Output the [X, Y] coordinate of the center of the cell containing the given text.  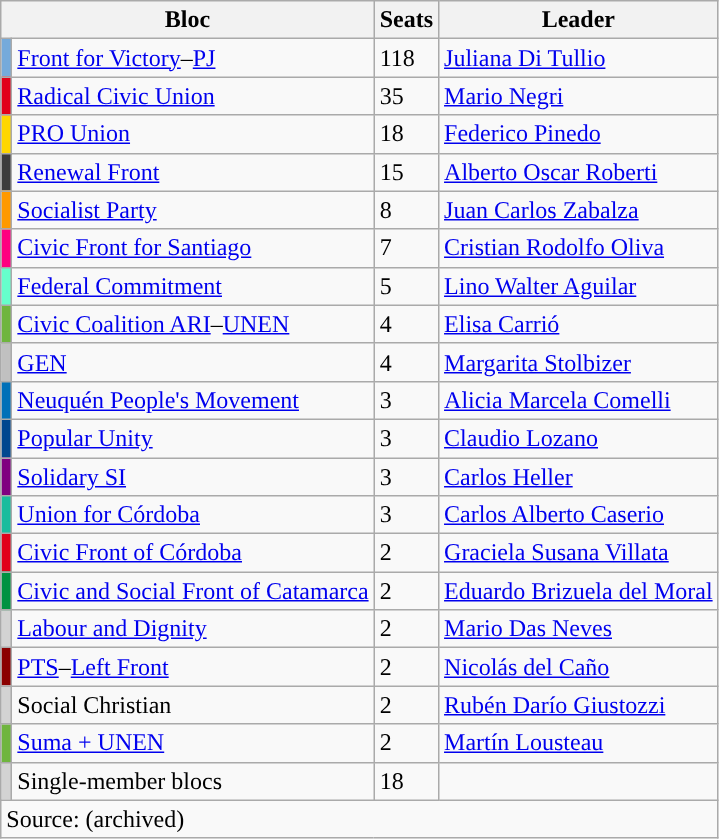
Juan Carlos Zabalza [579, 210]
Front for Victory–PJ [193, 58]
Carlos Heller [579, 477]
Lino Walter Aguilar [579, 286]
Rubén Darío Giustozzi [579, 705]
PTS–Left Front [193, 667]
Bloc [188, 20]
15 [406, 172]
Solidary SI [193, 477]
Nicolás del Caño [579, 667]
Single-member blocs [193, 781]
Federal Commitment [193, 286]
Juliana Di Tullio [579, 58]
Martín Lousteau [579, 743]
Federico Pinedo [579, 134]
PRO Union [193, 134]
Cristian Rodolfo Oliva [579, 248]
Popular Unity [193, 438]
Claudio Lozano [579, 438]
Neuquén People's Movement [193, 400]
Alberto Oscar Roberti [579, 172]
Margarita Stolbizer [579, 362]
Social Christian [193, 705]
Renewal Front [193, 172]
118 [406, 58]
GEN [193, 362]
Civic Front for Santiago [193, 248]
Mario Negri [579, 96]
Civic Coalition ARI–UNEN [193, 324]
Seats [406, 20]
Socialist Party [193, 210]
Civic Front of Córdoba [193, 553]
8 [406, 210]
Carlos Alberto Caserio [579, 515]
Mario Das Neves [579, 629]
Source: (archived) [360, 819]
Labour and Dignity [193, 629]
Civic and Social Front of Catamarca [193, 591]
Graciela Susana Villata [579, 553]
7 [406, 248]
Suma + UNEN [193, 743]
35 [406, 96]
Eduardo Brizuela del Moral [579, 591]
Elisa Carrió [579, 324]
Radical Civic Union [193, 96]
Union for Córdoba [193, 515]
Leader [579, 20]
Alicia Marcela Comelli [579, 400]
5 [406, 286]
